Extract the (X, Y) coordinate from the center of the cell holding the provided text.  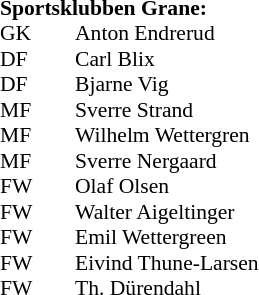
Sverre Nergaard (167, 161)
Emil Wettergreen (167, 237)
Bjarne Vig (167, 85)
GK (19, 33)
Anton Endrerud (167, 33)
Wilhelm Wettergren (167, 135)
Carl Blix (167, 59)
Eivind Thune-Larsen (167, 263)
Walter Aigeltinger (167, 212)
Olaf Olsen (167, 187)
Sverre Strand (167, 110)
